Determine the [x, y] coordinate at the center of the cell enclosing the given text.  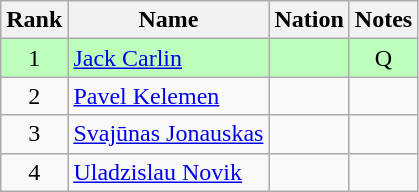
1 [34, 58]
Name [168, 20]
Pavel Kelemen [168, 96]
Nation [309, 20]
Rank [34, 20]
Jack Carlin [168, 58]
Q [383, 58]
Svajūnas Jonauskas [168, 134]
3 [34, 134]
4 [34, 172]
Uladzislau Novik [168, 172]
Notes [383, 20]
2 [34, 96]
